Capture the cell that displays the provided text and extract its (X, Y) central coordinate. 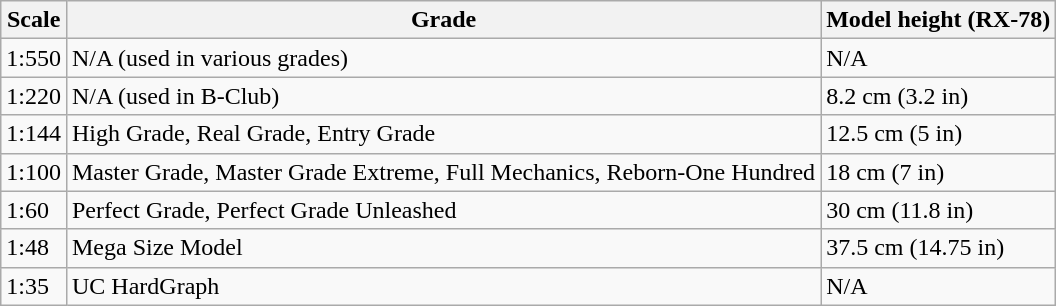
1:100 (34, 172)
UC HardGraph (443, 286)
1:144 (34, 134)
8.2 cm (3.2 in) (938, 96)
1:48 (34, 248)
Grade (443, 20)
Model height (RX-78) (938, 20)
1:550 (34, 58)
1:60 (34, 210)
18 cm (7 in) (938, 172)
37.5 cm (14.75 in) (938, 248)
High Grade, Real Grade, Entry Grade (443, 134)
N/A (used in B-Club) (443, 96)
1:35 (34, 286)
Perfect Grade, Perfect Grade Unleashed (443, 210)
30 cm (11.8 in) (938, 210)
Master Grade, Master Grade Extreme, Full Mechanics, Reborn-One Hundred (443, 172)
Mega Size Model (443, 248)
1:220 (34, 96)
Scale (34, 20)
12.5 cm (5 in) (938, 134)
N/A (used in various grades) (443, 58)
